Identify which cell holds the provided text, then report its [x, y] central coordinate. 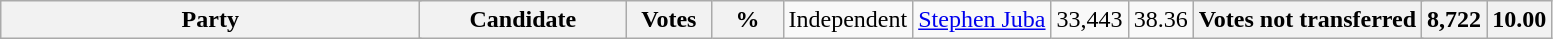
Independent [848, 20]
Candidate [523, 20]
% [748, 20]
10.00 [1520, 20]
Party [210, 20]
38.36 [1160, 20]
Votes not transferred [1307, 20]
Stephen Juba [982, 20]
33,443 [1090, 20]
8,722 [1454, 20]
Votes [669, 20]
